Scan for the cell matching the given text and deliver its [x, y] coordinate at center. 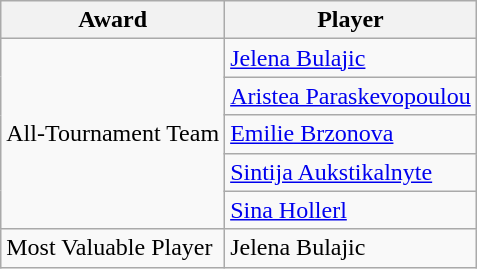
Emilie Brzonova [351, 134]
Sintija Aukstikalnyte [351, 172]
Player [351, 20]
Most Valuable Player [113, 248]
Award [113, 20]
Aristea Paraskevopoulou [351, 96]
Sina Hollerl [351, 210]
All-Tournament Team [113, 134]
